Pinpoint the cell where the given text exists, returning its (x, y) midpoint coordinate. 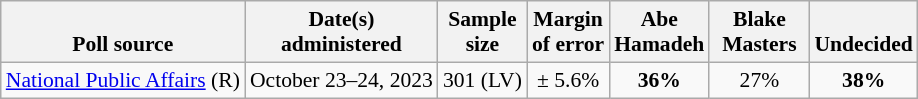
National Public Affairs (R) (123, 80)
Date(s)administered (342, 32)
Poll source (123, 32)
Marginof error (568, 32)
± 5.6% (568, 80)
301 (LV) (482, 80)
AbeHamadeh (659, 32)
October 23–24, 2023 (342, 80)
Undecided (863, 32)
36% (659, 80)
27% (759, 80)
Samplesize (482, 32)
38% (863, 80)
BlakeMasters (759, 32)
